For the text-containing cell, return its midpoint in (X, Y) coordinate format. 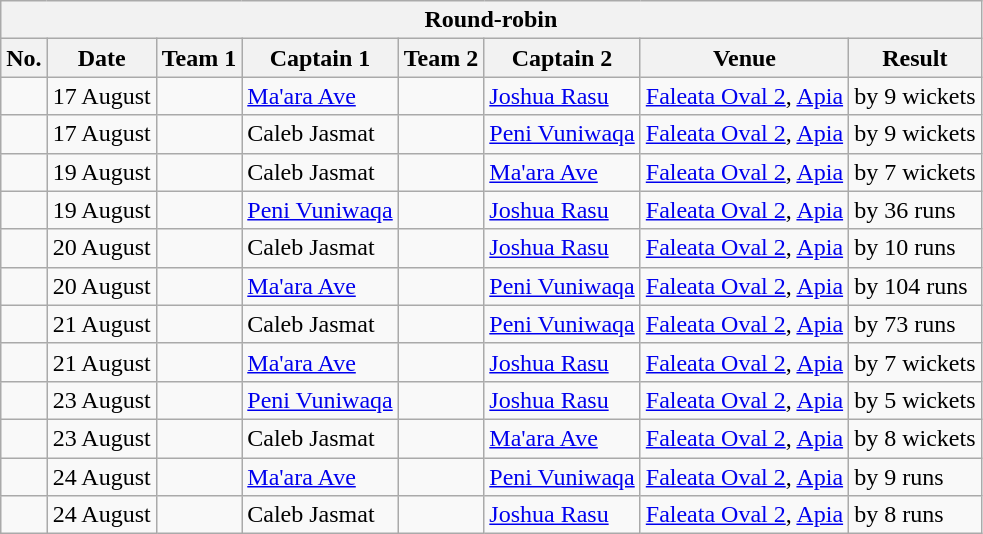
by 8 wickets (915, 438)
by 5 wickets (915, 400)
Captain 2 (562, 58)
Date (102, 58)
Team 1 (199, 58)
No. (24, 58)
Captain 1 (320, 58)
by 8 runs (915, 515)
Result (915, 58)
by 104 runs (915, 286)
Venue (744, 58)
Team 2 (441, 58)
by 36 runs (915, 210)
by 9 runs (915, 477)
by 73 runs (915, 324)
Round-robin (491, 20)
by 10 runs (915, 248)
